Determine the (x, y) coordinate at the center of the cell enclosing the given text.  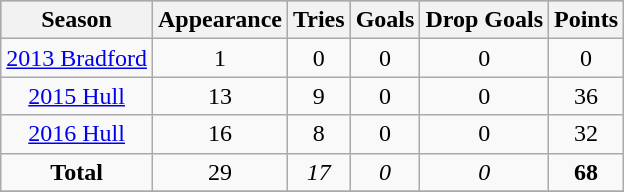
2015 Hull (77, 96)
Tries (320, 20)
68 (586, 172)
13 (220, 96)
8 (320, 134)
9 (320, 96)
1 (220, 58)
Points (586, 20)
32 (586, 134)
16 (220, 134)
2016 Hull (77, 134)
36 (586, 96)
Total (77, 172)
Drop Goals (484, 20)
2013 Bradford (77, 58)
Season (77, 20)
17 (320, 172)
29 (220, 172)
Goals (385, 20)
Appearance (220, 20)
